Locate the cell with the specified text and output its [x, y] center coordinate. 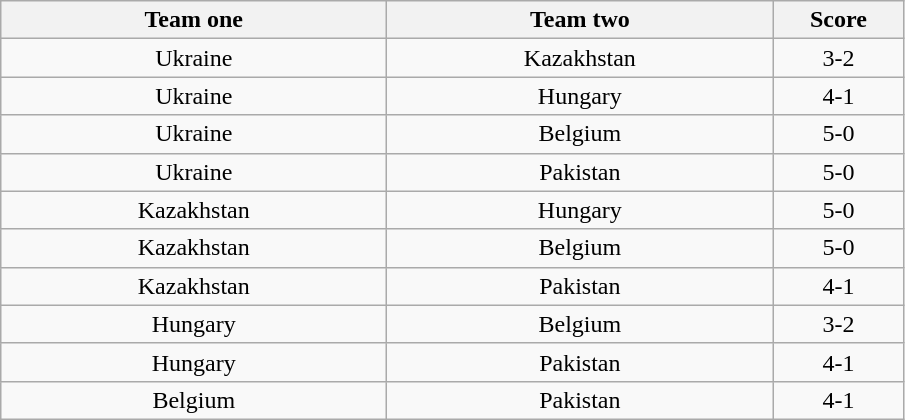
Team one [194, 20]
Score [838, 20]
Team two [580, 20]
